Scan for the cell matching the given text and deliver its (x, y) coordinate at center. 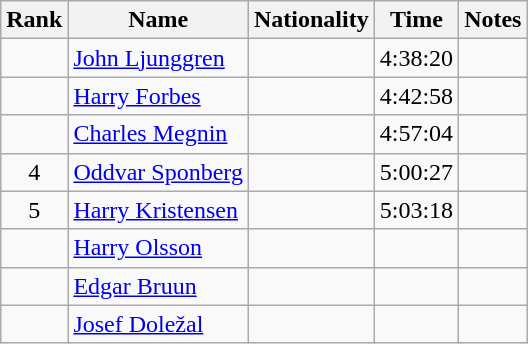
5:00:27 (416, 172)
4:42:58 (416, 96)
Oddvar Sponberg (158, 172)
4:57:04 (416, 134)
Notes (493, 20)
4 (34, 172)
Time (416, 20)
Harry Kristensen (158, 210)
John Ljunggren (158, 58)
4:38:20 (416, 58)
Harry Olsson (158, 248)
Name (158, 20)
Edgar Bruun (158, 286)
Charles Megnin (158, 134)
5:03:18 (416, 210)
Rank (34, 20)
Harry Forbes (158, 96)
Nationality (311, 20)
Josef Doležal (158, 324)
5 (34, 210)
